For the text-containing cell, return its midpoint in [x, y] coordinate format. 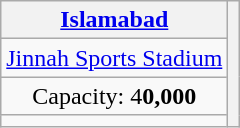
Jinnah Sports Stadium [114, 58]
Islamabad [114, 20]
Capacity: 40,000 [114, 96]
